Return the (x, y) coordinate for the center point of the cell that contains the specified text.  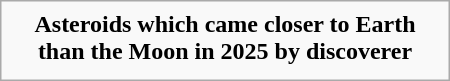
Asteroids which came closer to Earth than the Moon in 2025 by discoverer (224, 38)
